Locate the cell with the specified text and output its [X, Y] center coordinate. 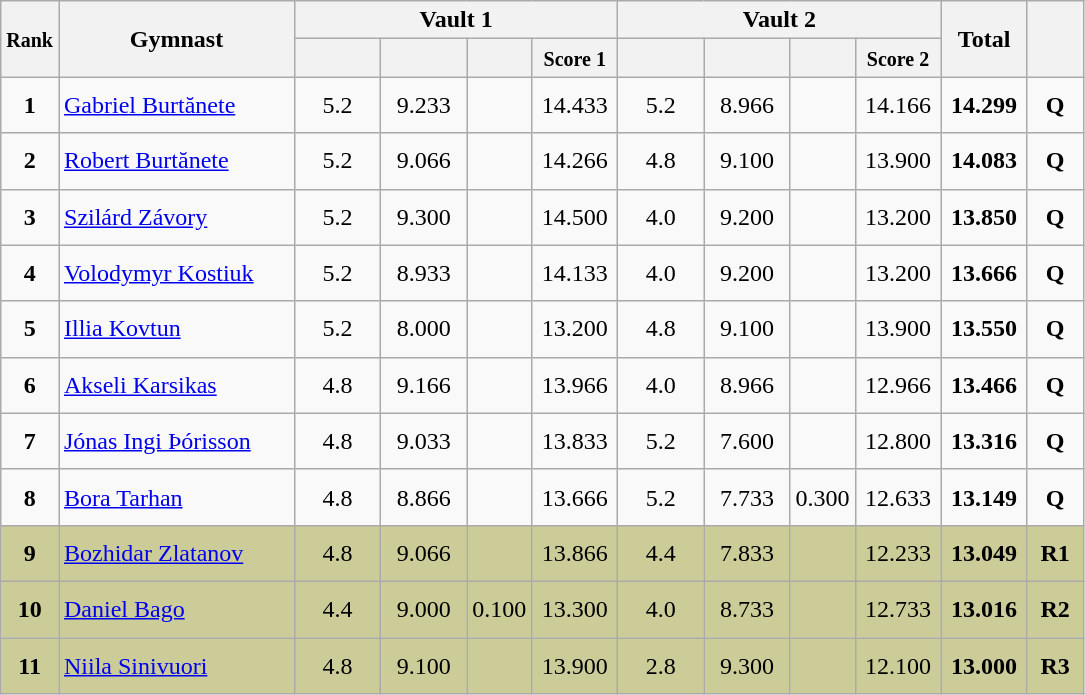
10 [30, 609]
8.000 [424, 329]
13.300 [575, 609]
13.049 [984, 553]
12.966 [898, 385]
Illia Kovtun [176, 329]
8.866 [424, 497]
13.833 [575, 441]
12.633 [898, 497]
0.300 [822, 497]
8.933 [424, 273]
Jónas Ingi Þórisson [176, 441]
7.600 [747, 441]
9 [30, 553]
R3 [1055, 666]
Szilárd Závory [176, 217]
11 [30, 666]
Score 2 [898, 58]
7.733 [747, 497]
0.100 [500, 609]
4 [30, 273]
Total [984, 39]
14.166 [898, 105]
3 [30, 217]
14.500 [575, 217]
14.433 [575, 105]
13.149 [984, 497]
13.466 [984, 385]
12.233 [898, 553]
2 [30, 161]
Daniel Bago [176, 609]
9.033 [424, 441]
9.000 [424, 609]
Score 1 [575, 58]
13.850 [984, 217]
Volodymyr Kostiuk [176, 273]
Niila Sinivuori [176, 666]
13.550 [984, 329]
13.000 [984, 666]
7.833 [747, 553]
12.733 [898, 609]
14.299 [984, 105]
12.100 [898, 666]
Vault 2 [780, 20]
8 [30, 497]
Bozhidar Zlatanov [176, 553]
2.8 [661, 666]
Gymnast [176, 39]
5 [30, 329]
14.133 [575, 273]
13.966 [575, 385]
Gabriel Burtănete [176, 105]
8.733 [747, 609]
Robert Burtănete [176, 161]
Akseli Karsikas [176, 385]
13.866 [575, 553]
R1 [1055, 553]
14.266 [575, 161]
Rank [30, 39]
6 [30, 385]
Bora Tarhan [176, 497]
9.166 [424, 385]
Vault 1 [456, 20]
7 [30, 441]
1 [30, 105]
R2 [1055, 609]
14.083 [984, 161]
9.233 [424, 105]
13.316 [984, 441]
12.800 [898, 441]
13.016 [984, 609]
